Search for the cell housing the specified text and yield its [X, Y] center coordinate. 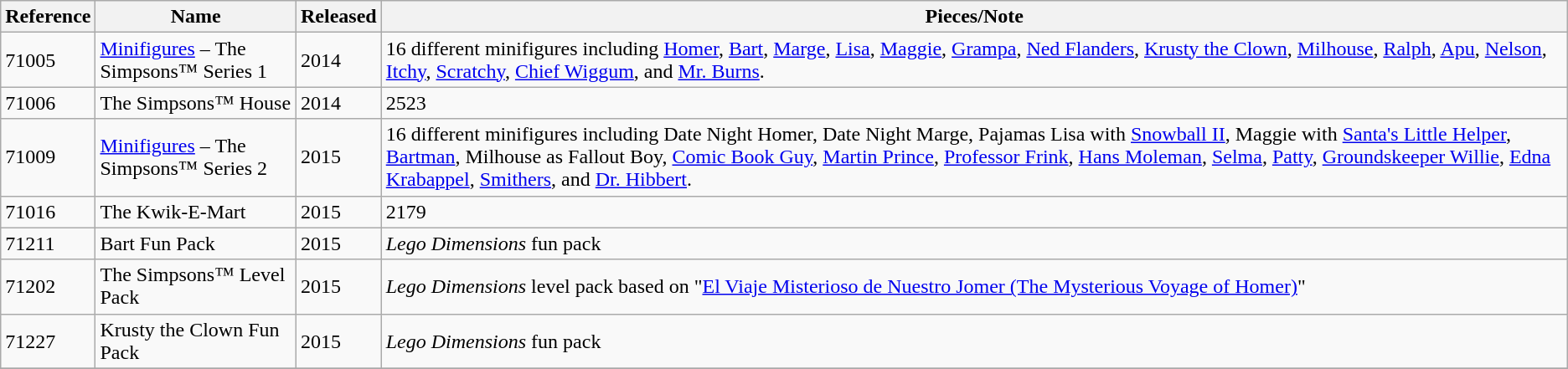
Krusty the Clown Fun Pack [196, 341]
Name [196, 17]
71202 [49, 286]
71211 [49, 243]
Reference [49, 17]
The Simpsons™ Level Pack [196, 286]
71005 [49, 60]
2179 [974, 212]
Pieces/Note [974, 17]
71227 [49, 341]
Minifigures – The Simpsons™ Series 2 [196, 157]
Lego Dimensions level pack based on "El Viaje Misterioso de Nuestro Jomer (The Mysterious Voyage of Homer)" [974, 286]
71009 [49, 157]
The Simpsons™ House [196, 103]
71006 [49, 103]
2523 [974, 103]
Bart Fun Pack [196, 243]
The Kwik-E-Mart [196, 212]
71016 [49, 212]
Minifigures – The Simpsons™ Series 1 [196, 60]
Released [338, 17]
